Pinpoint the cell where the given text exists, returning its [x, y] midpoint coordinate. 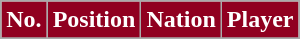
Player [260, 20]
Nation [181, 20]
No. [24, 20]
Position [94, 20]
